Return the (x, y) coordinate for the center point of the cell that contains the specified text.  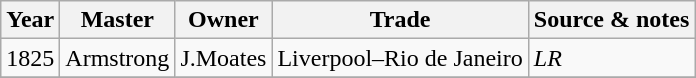
Trade (400, 20)
LR (612, 58)
Liverpool–Rio de Janeiro (400, 58)
Master (118, 20)
J.Moates (224, 58)
Year (30, 20)
Owner (224, 20)
1825 (30, 58)
Source & notes (612, 20)
Armstrong (118, 58)
